Detect which cell encompasses the target text, then output its [X, Y] center coordinate. 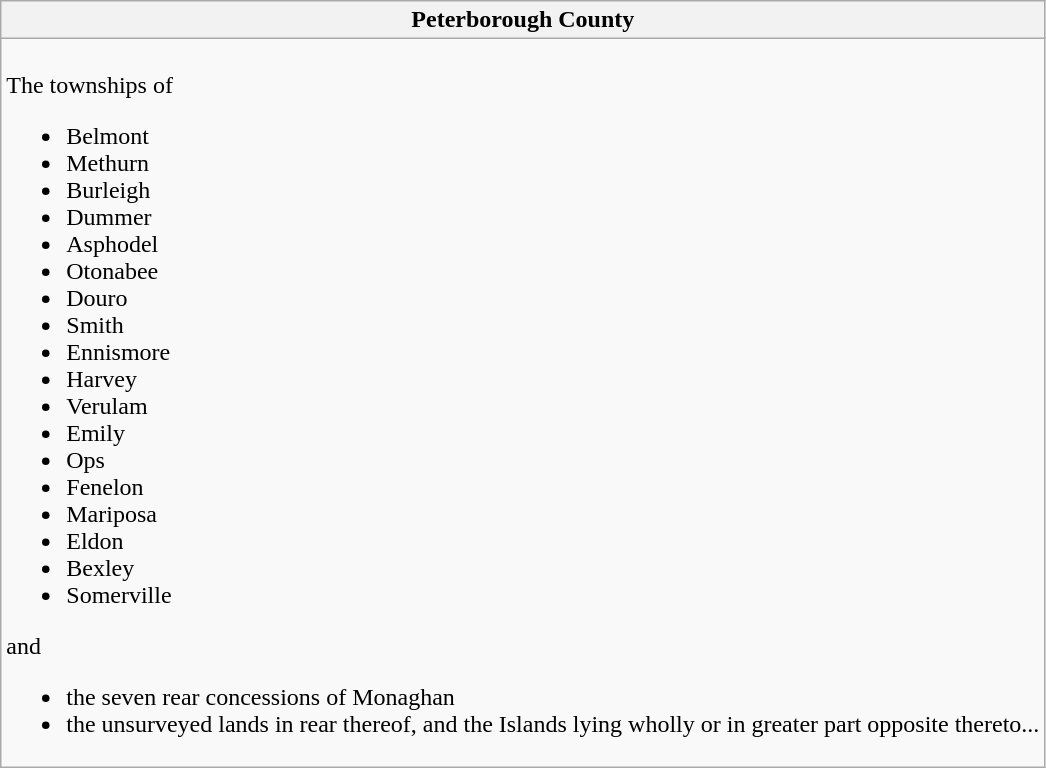
Peterborough County [523, 20]
